Capture the cell that displays the provided text and extract its [x, y] central coordinate. 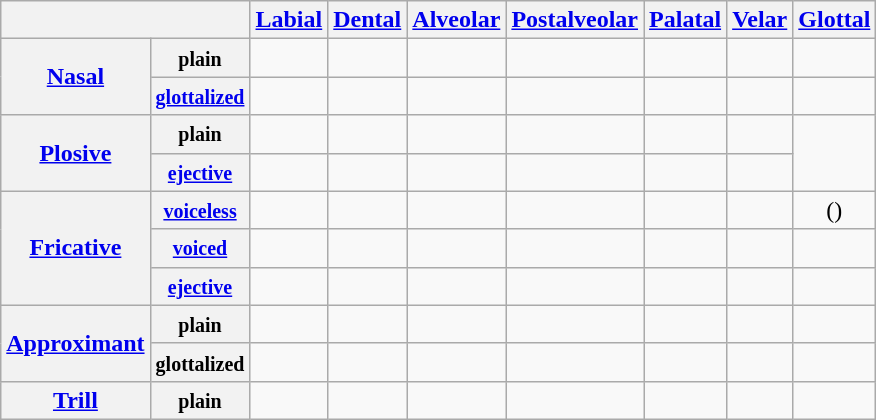
Approximant [76, 343]
voiced [200, 248]
() [834, 210]
Postalveolar [575, 20]
Labial [289, 20]
Velar [760, 20]
Nasal [76, 77]
Trill [76, 400]
voiceless [200, 210]
Alveolar [456, 20]
Palatal [686, 20]
Dental [368, 20]
Glottal [834, 20]
Plosive [76, 153]
Fricative [76, 248]
